Scan for the cell matching the given text and deliver its [X, Y] coordinate at center. 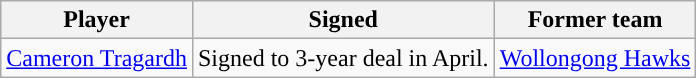
Player [97, 20]
Former team [595, 20]
Signed to 3-year deal in April. [343, 58]
Signed [343, 20]
Wollongong Hawks [595, 58]
Cameron Tragardh [97, 58]
